Pinpoint the cell where the given text exists, returning its [x, y] midpoint coordinate. 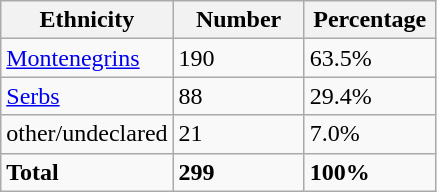
100% [370, 172]
7.0% [370, 134]
21 [238, 134]
Serbs [87, 96]
Ethnicity [87, 20]
29.4% [370, 96]
Percentage [370, 20]
190 [238, 58]
88 [238, 96]
other/undeclared [87, 134]
Number [238, 20]
Total [87, 172]
Montenegrins [87, 58]
299 [238, 172]
63.5% [370, 58]
